Return the (x, y) coordinate for the center point of the cell that contains the specified text.  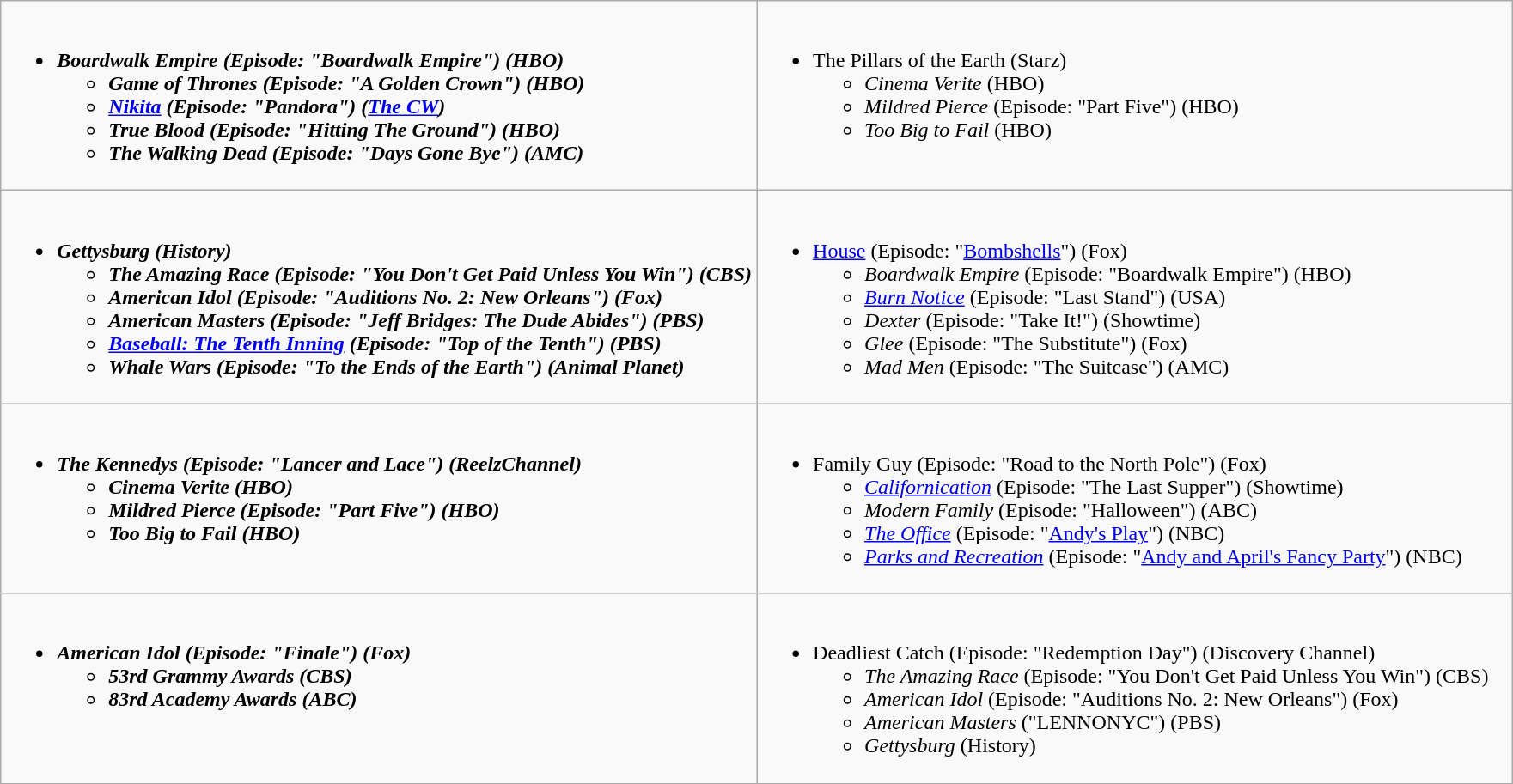
The Kennedys (Episode: "Lancer and Lace") (ReelzChannel)Cinema Verite (HBO)Mildred Pierce (Episode: "Part Five") (HBO)Too Big to Fail (HBO) (379, 498)
The Pillars of the Earth (Starz)Cinema Verite (HBO)Mildred Pierce (Episode: "Part Five") (HBO)Too Big to Fail (HBO) (1135, 96)
American Idol (Episode: "Finale") (Fox)53rd Grammy Awards (CBS)83rd Academy Awards (ABC) (379, 689)
